Identify which cell holds the provided text, then report its (x, y) central coordinate. 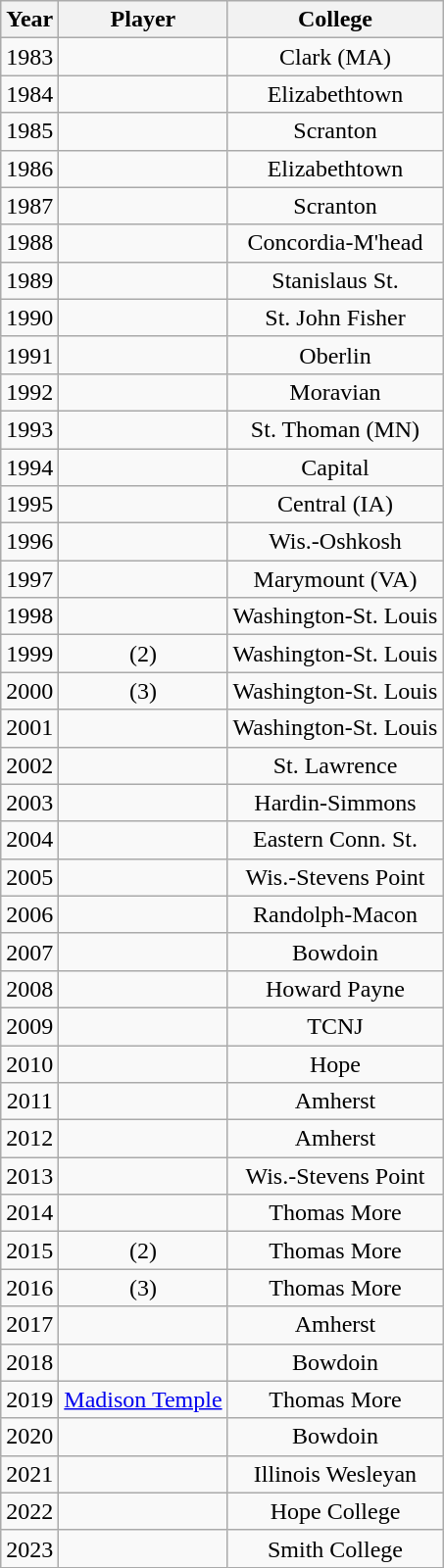
2005 (29, 877)
Central (IA) (335, 505)
Oberlin (335, 355)
Hardin-Simmons (335, 803)
1997 (29, 579)
1993 (29, 429)
Clark (MA) (335, 57)
2023 (29, 1548)
Howard Payne (335, 989)
St. John Fisher (335, 318)
Year (29, 20)
Marymount (VA) (335, 579)
1992 (29, 392)
2014 (29, 1213)
2017 (29, 1325)
Illinois Wesleyan (335, 1474)
1983 (29, 57)
Player (143, 20)
1987 (29, 206)
2021 (29, 1474)
1994 (29, 467)
TCNJ (335, 1026)
Hope College (335, 1511)
2001 (29, 728)
Wis.-Oshkosh (335, 542)
College (335, 20)
2016 (29, 1288)
Moravian (335, 392)
Concordia-M'head (335, 243)
2011 (29, 1102)
1995 (29, 505)
2018 (29, 1362)
1998 (29, 616)
2002 (29, 765)
St. Lawrence (335, 765)
2020 (29, 1437)
2003 (29, 803)
2006 (29, 914)
1985 (29, 131)
2004 (29, 840)
2022 (29, 1511)
1999 (29, 654)
Eastern Conn. St. (335, 840)
Capital (335, 467)
2008 (29, 989)
St. Thoman (MN) (335, 429)
2007 (29, 952)
Stanislaus St. (335, 280)
1988 (29, 243)
1996 (29, 542)
1984 (29, 94)
2012 (29, 1139)
2013 (29, 1176)
Hope (335, 1063)
1986 (29, 169)
2019 (29, 1399)
1991 (29, 355)
2015 (29, 1250)
2009 (29, 1026)
Randolph-Macon (335, 914)
1989 (29, 280)
2010 (29, 1063)
Smith College (335, 1548)
1990 (29, 318)
2000 (29, 691)
Madison Temple (143, 1399)
